Extract the (X, Y) coordinate from the center of the cell holding the provided text.  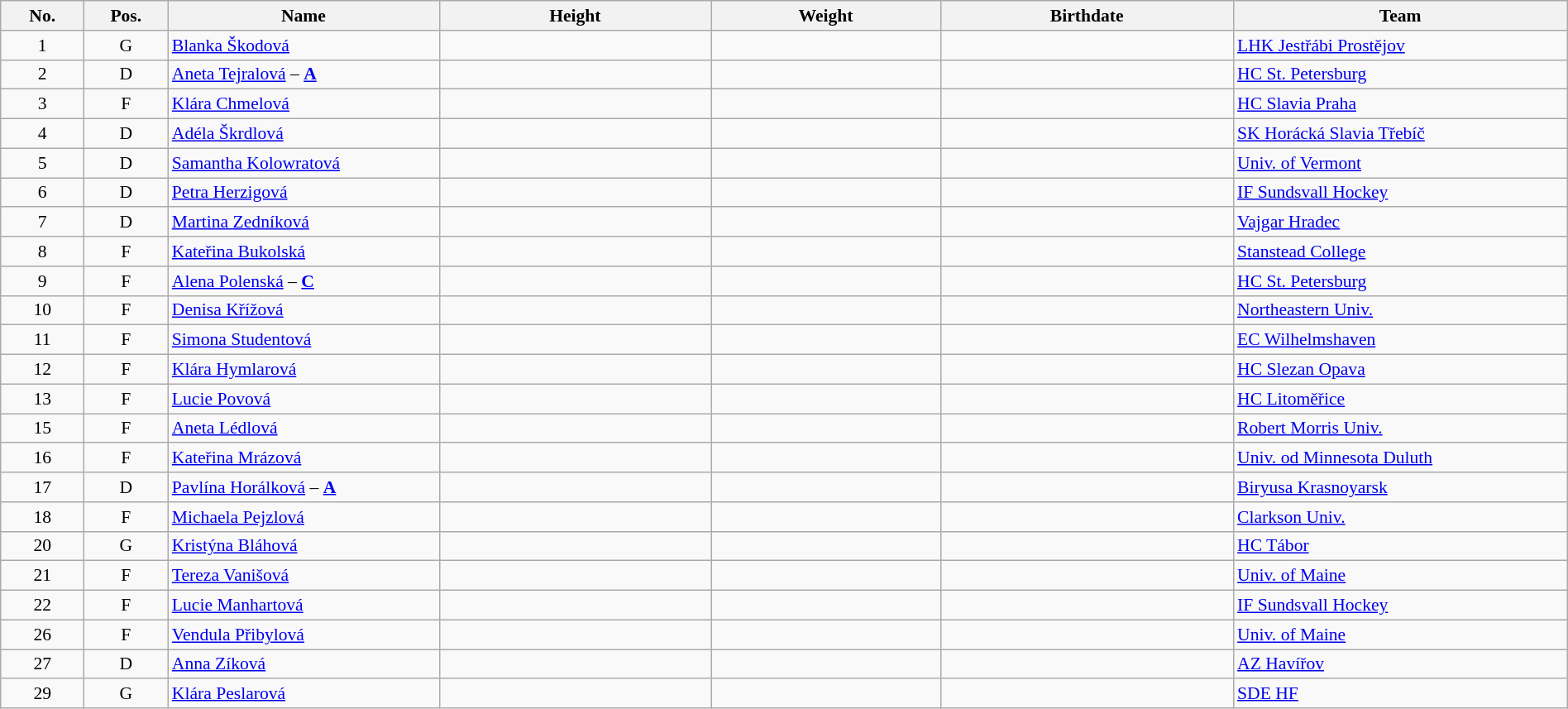
29 (43, 694)
LHK Jestřábi Prostějov (1400, 46)
Name (304, 16)
HC Slezan Opava (1400, 370)
13 (43, 399)
Vajgar Hradec (1400, 223)
No. (43, 16)
Aneta Tejralová – A (304, 74)
HC Tábor (1400, 546)
1 (43, 46)
26 (43, 635)
Birthdate (1087, 16)
Klára Peslarová (304, 694)
EC Wilhelmshaven (1400, 340)
HC Litoměřice (1400, 399)
Lucie Manhartová (304, 606)
2 (43, 74)
Aneta Lédlová (304, 429)
Pos. (126, 16)
3 (43, 104)
Martina Zedníková (304, 223)
Klára Chmelová (304, 104)
12 (43, 370)
7 (43, 223)
Lucie Povová (304, 399)
Vendula Přibylová (304, 635)
Univ. of Vermont (1400, 163)
Simona Studentová (304, 340)
15 (43, 429)
16 (43, 458)
Kateřina Mrázová (304, 458)
Weight (826, 16)
Michaela Pejzlová (304, 517)
Klára Hymlarová (304, 370)
Adéla Škrdlová (304, 134)
SK Horácká Slavia Třebíč (1400, 134)
Pavlína Horálková – A (304, 487)
22 (43, 606)
HC Slavia Praha (1400, 104)
Clarkson Univ. (1400, 517)
Northeastern Univ. (1400, 310)
Petra Herzigová (304, 193)
9 (43, 281)
4 (43, 134)
Samantha Kolowratová (304, 163)
5 (43, 163)
Stanstead College (1400, 252)
6 (43, 193)
AZ Havířov (1400, 664)
11 (43, 340)
10 (43, 310)
17 (43, 487)
Team (1400, 16)
Denisa Křížová (304, 310)
SDE HF (1400, 694)
Tereza Vanišová (304, 576)
Kateřina Bukolská (304, 252)
Kristýna Bláhová (304, 546)
Biryusa Krasnoyarsk (1400, 487)
8 (43, 252)
Alena Polenská – C (304, 281)
Robert Morris Univ. (1400, 429)
Univ. od Minnesota Duluth (1400, 458)
18 (43, 517)
Height (575, 16)
21 (43, 576)
Anna Zíková (304, 664)
20 (43, 546)
Blanka Škodová (304, 46)
27 (43, 664)
